Return (X, Y) of the center of cell containing provided text 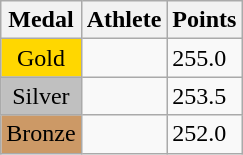
Silver (41, 96)
Bronze (41, 134)
Gold (41, 58)
Points (204, 20)
253.5 (204, 96)
255.0 (204, 58)
252.0 (204, 134)
Athlete (124, 20)
Medal (41, 20)
